Return (x, y) of the center of cell containing provided text 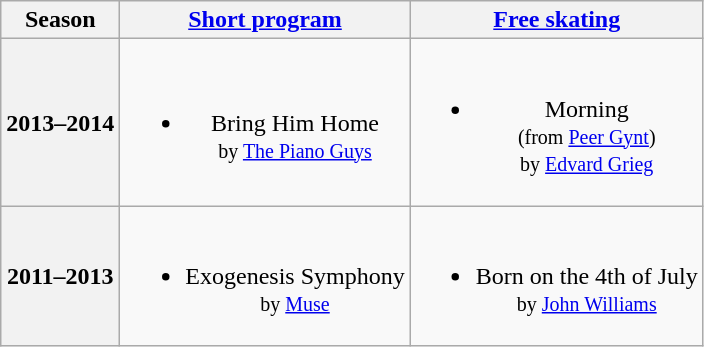
Free skating (556, 20)
2013–2014 (60, 122)
Exogenesis Symphony by Muse (265, 276)
2011–2013 (60, 276)
Season (60, 20)
Bring Him Home by The Piano Guys (265, 122)
Morning (from Peer Gynt) by Edvard Grieg (556, 122)
Born on the 4th of July by John Williams (556, 276)
Short program (265, 20)
